Locate the cell with the specified text and output its [X, Y] center coordinate. 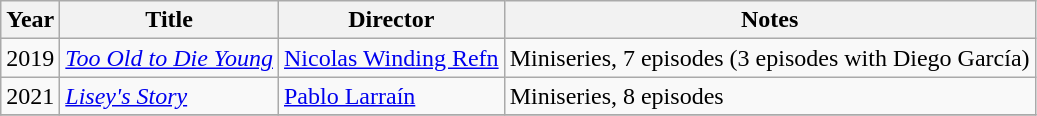
Director [391, 20]
Title [170, 20]
Lisey's Story [170, 96]
2021 [30, 96]
Year [30, 20]
Too Old to Die Young [170, 58]
Notes [770, 20]
Miniseries, 7 episodes (3 episodes with Diego García) [770, 58]
Pablo Larraín [391, 96]
Miniseries, 8 episodes [770, 96]
2019 [30, 58]
Nicolas Winding Refn [391, 58]
